Return [x, y] of the center of cell containing provided text 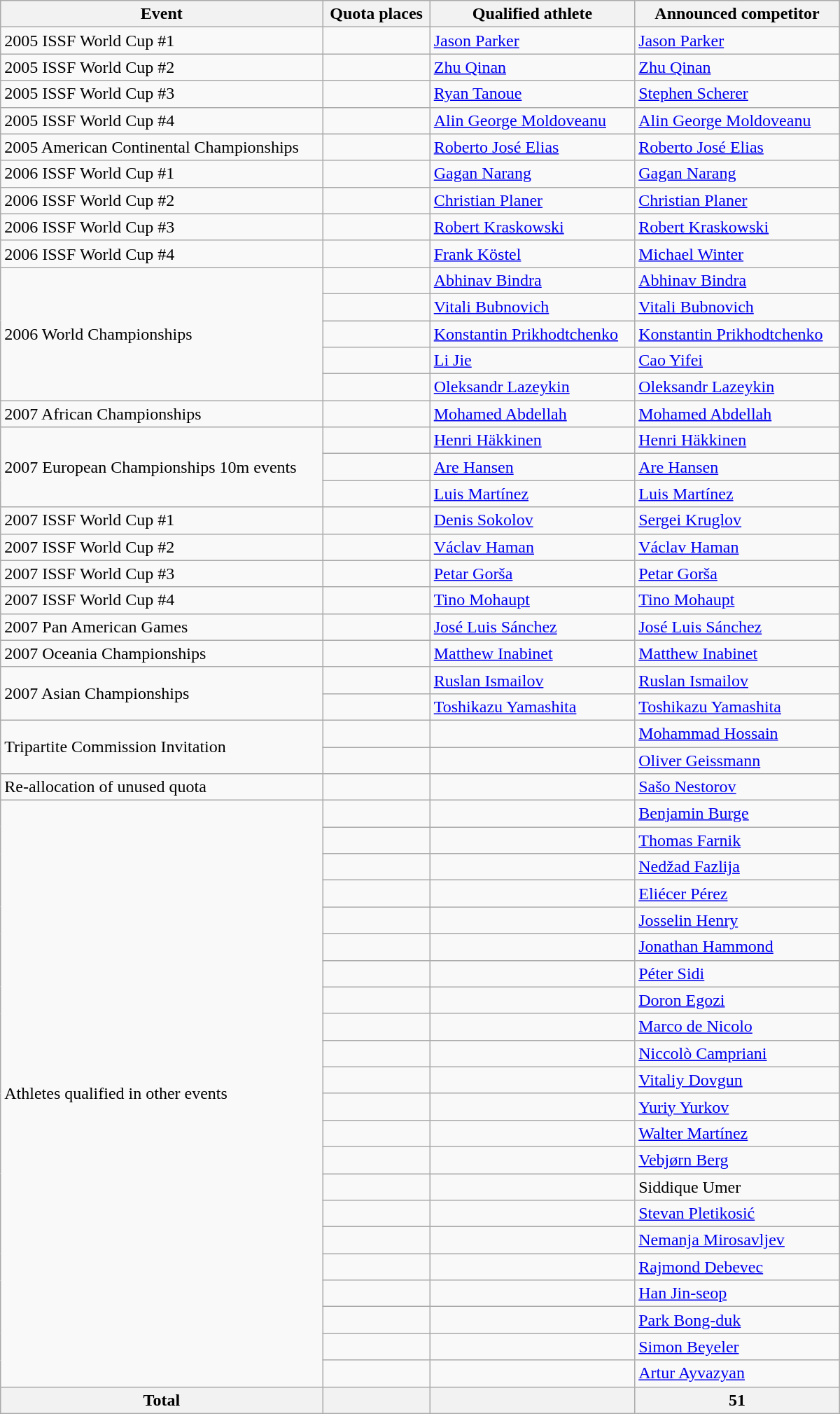
2007 Asian Championships [162, 693]
Rajmond Debevec [738, 1267]
2007 Oceania Championships [162, 653]
Simon Beyeler [738, 1347]
Announced competitor [738, 14]
2005 ISSF World Cup #4 [162, 120]
2007 ISSF World Cup #2 [162, 547]
Eliécer Pérez [738, 894]
Péter Sidi [738, 973]
2007 ISSF World Cup #1 [162, 520]
Stephen Scherer [738, 94]
Tripartite Commission Invitation [162, 747]
Stevan Pletikosić [738, 1214]
Park Bong-duk [738, 1320]
Mohammad Hossain [738, 733]
Yuriy Yurkov [738, 1107]
Re-allocation of unused quota [162, 787]
2005 American Continental Championships [162, 147]
Qualified athlete [532, 14]
2007 ISSF World Cup #3 [162, 574]
2007 ISSF World Cup #4 [162, 600]
Vebjørn Berg [738, 1160]
2007 African Championships [162, 414]
Jonathan Hammond [738, 947]
Li Jie [532, 361]
Athletes qualified in other events [162, 1094]
2006 ISSF World Cup #1 [162, 174]
Marco de Nicolo [738, 1027]
2007 Pan American Games [162, 627]
Quota places [377, 14]
Michael Winter [738, 254]
Sašo Nestorov [738, 787]
2006 World Championships [162, 333]
2005 ISSF World Cup #3 [162, 94]
Artur Ayvazyan [738, 1373]
Ryan Tanoue [532, 94]
Walter Martínez [738, 1133]
Cao Yifei [738, 361]
Thomas Farnik [738, 840]
Niccolò Campriani [738, 1053]
Event [162, 14]
2005 ISSF World Cup #1 [162, 41]
Oliver Geissmann [738, 760]
2006 ISSF World Cup #3 [162, 227]
2006 ISSF World Cup #4 [162, 254]
Vitaliy Dovgun [738, 1080]
Josselin Henry [738, 920]
Nemanja Mirosavljev [738, 1240]
Benjamin Burge [738, 814]
2005 ISSF World Cup #2 [162, 67]
2006 ISSF World Cup #2 [162, 200]
Doron Egozi [738, 1000]
Nedžad Fazlija [738, 867]
Siddique Umer [738, 1187]
Denis Sokolov [532, 520]
Frank Köstel [532, 254]
Han Jin-seop [738, 1294]
Total [162, 1400]
2007 European Championships 10m events [162, 467]
51 [738, 1400]
Sergei Kruglov [738, 520]
